Search for the cell housing the specified text and yield its [X, Y] center coordinate. 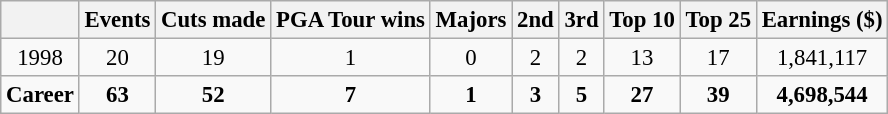
0 [470, 58]
Top 25 [718, 20]
27 [642, 95]
Earnings ($) [822, 20]
Career [40, 95]
7 [351, 95]
39 [718, 95]
Events [117, 20]
1,841,117 [822, 58]
1998 [40, 58]
4,698,544 [822, 95]
63 [117, 95]
Majors [470, 20]
Cuts made [214, 20]
13 [642, 58]
17 [718, 58]
2nd [536, 20]
3rd [582, 20]
PGA Tour wins [351, 20]
20 [117, 58]
5 [582, 95]
3 [536, 95]
52 [214, 95]
19 [214, 58]
Top 10 [642, 20]
